Search for the cell housing the specified text and yield its [X, Y] center coordinate. 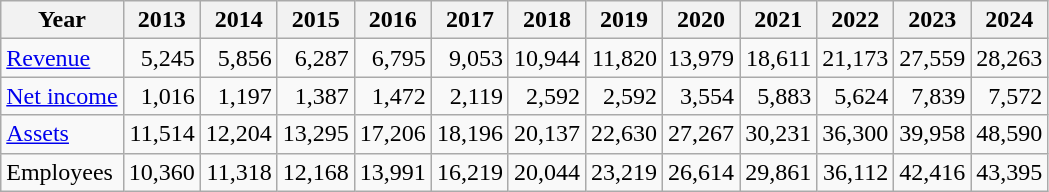
7,839 [932, 96]
Net income [62, 96]
1,016 [162, 96]
18,196 [470, 134]
20,044 [546, 172]
11,514 [162, 134]
2023 [932, 20]
18,611 [778, 58]
2024 [1010, 20]
2021 [778, 20]
5,245 [162, 58]
28,263 [1010, 58]
Revenue [62, 58]
12,204 [238, 134]
43,395 [1010, 172]
Year [62, 20]
12,168 [316, 172]
5,856 [238, 58]
11,318 [238, 172]
2019 [624, 20]
13,979 [702, 58]
1,197 [238, 96]
21,173 [856, 58]
1,387 [316, 96]
6,795 [392, 58]
20,137 [546, 134]
39,958 [932, 134]
30,231 [778, 134]
2015 [316, 20]
2018 [546, 20]
7,572 [1010, 96]
Employees [62, 172]
10,360 [162, 172]
11,820 [624, 58]
23,219 [624, 172]
10,944 [546, 58]
2022 [856, 20]
2,119 [470, 96]
48,590 [1010, 134]
36,300 [856, 134]
42,416 [932, 172]
2017 [470, 20]
13,295 [316, 134]
16,219 [470, 172]
6,287 [316, 58]
29,861 [778, 172]
27,559 [932, 58]
3,554 [702, 96]
22,630 [624, 134]
9,053 [470, 58]
5,624 [856, 96]
13,991 [392, 172]
1,472 [392, 96]
2013 [162, 20]
36,112 [856, 172]
2020 [702, 20]
26,614 [702, 172]
17,206 [392, 134]
2014 [238, 20]
2016 [392, 20]
27,267 [702, 134]
Assets [62, 134]
5,883 [778, 96]
